Locate the cell with the specified text and output its [x, y] center coordinate. 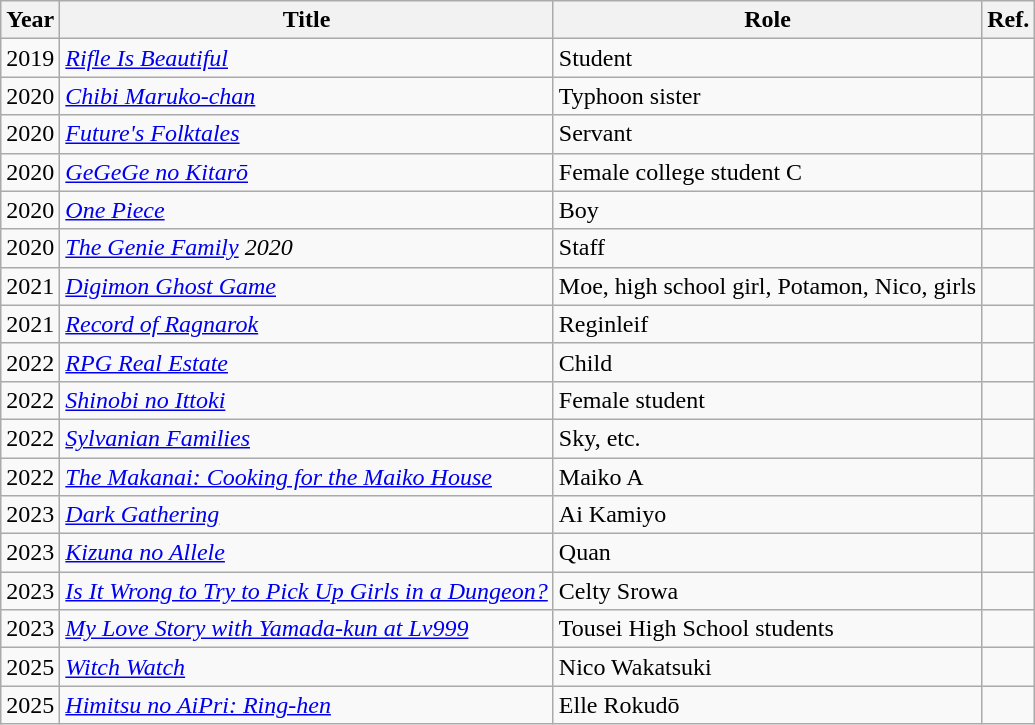
Role [767, 20]
Title [307, 20]
Nico Wakatsuki [767, 667]
Student [767, 58]
Tousei High School students [767, 629]
One Piece [307, 210]
Celty Srowa [767, 591]
Ai Kamiyo [767, 515]
The Makanai: Cooking for the Maiko House [307, 477]
Is It Wrong to Try to Pick Up Girls in a Dungeon? [307, 591]
Female student [767, 400]
Himitsu no AiPri: Ring-hen [307, 705]
Chibi Maruko-chan [307, 96]
Dark Gathering [307, 515]
My Love Story with Yamada-kun at Lv999 [307, 629]
Sky, etc. [767, 438]
Shinobi no Ittoki [307, 400]
Witch Watch [307, 667]
Sylvanian Families [307, 438]
Reginleif [767, 324]
The Genie Family 2020 [307, 248]
Future's Folktales [307, 134]
2019 [30, 58]
Ref. [1008, 20]
Digimon Ghost Game [307, 286]
Female college student C [767, 172]
Moe, high school girl, Potamon, Nico, girls [767, 286]
Servant [767, 134]
Rifle Is Beautiful [307, 58]
Maiko A [767, 477]
Kizuna no Allele [307, 553]
Child [767, 362]
Record of Ragnarok [307, 324]
Typhoon sister [767, 96]
GeGeGe no Kitarō [307, 172]
Boy [767, 210]
RPG Real Estate [307, 362]
Elle Rokudō [767, 705]
Year [30, 20]
Quan [767, 553]
Staff [767, 248]
